Find where the given text appears and provide that cell's center as [x, y] coordinate. 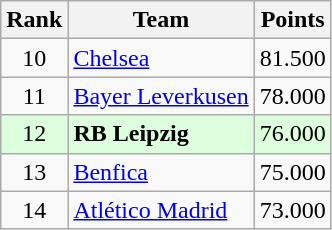
13 [34, 172]
Team [161, 20]
Benfica [161, 172]
76.000 [292, 134]
81.500 [292, 58]
14 [34, 210]
Points [292, 20]
Bayer Leverkusen [161, 96]
RB Leipzig [161, 134]
Atlético Madrid [161, 210]
73.000 [292, 210]
11 [34, 96]
78.000 [292, 96]
10 [34, 58]
75.000 [292, 172]
Chelsea [161, 58]
Rank [34, 20]
12 [34, 134]
